Capture the cell that displays the provided text and extract its (X, Y) central coordinate. 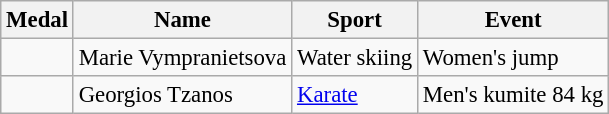
Event (512, 20)
Sport (355, 20)
Water skiing (355, 58)
Marie Vympranietsova (182, 58)
Men's kumite 84 kg (512, 95)
Karate (355, 95)
Medal (38, 20)
Name (182, 20)
Women's jump (512, 58)
Georgios Tzanos (182, 95)
